From the cell containing the given text, extract its center point as [x, y] coordinate. 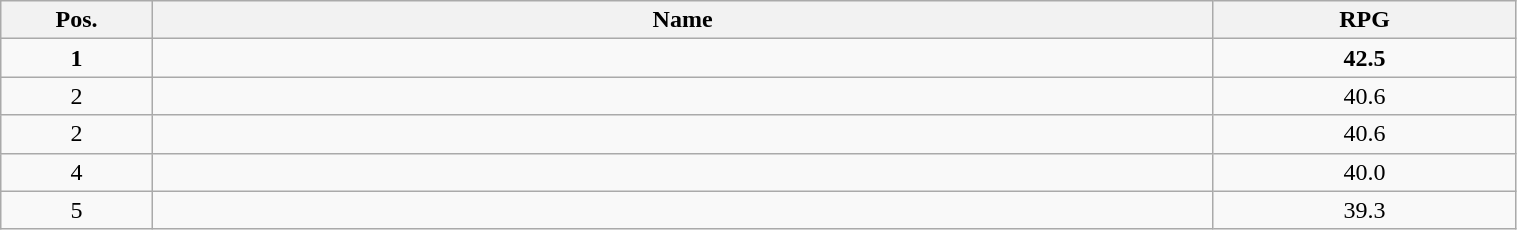
1 [77, 58]
RPG [1364, 20]
42.5 [1364, 58]
5 [77, 210]
Name [682, 20]
39.3 [1364, 210]
40.0 [1364, 172]
4 [77, 172]
Pos. [77, 20]
